Detect which cell encompasses the target text, then output its [X, Y] center coordinate. 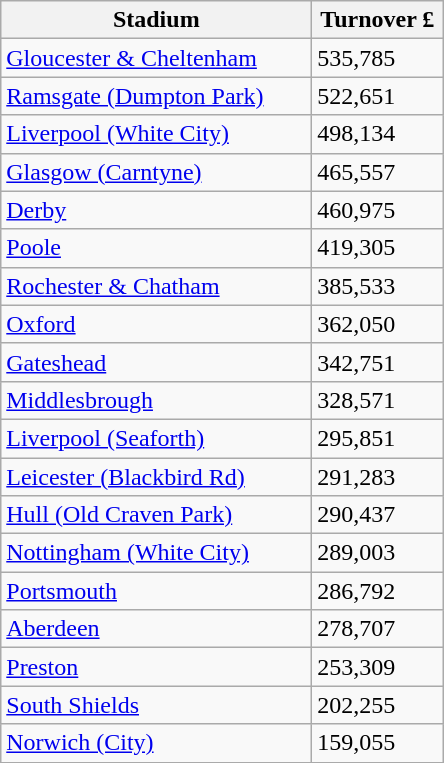
Poole [156, 248]
286,792 [378, 591]
419,305 [378, 248]
Turnover £ [378, 20]
Derby [156, 210]
289,003 [378, 553]
Gateshead [156, 362]
342,751 [378, 362]
Gloucester & Cheltenham [156, 58]
522,651 [378, 96]
Hull (Old Craven Park) [156, 515]
278,707 [378, 629]
Ramsgate (Dumpton Park) [156, 96]
Glasgow (Carntyne) [156, 172]
Aberdeen [156, 629]
Portsmouth [156, 591]
Norwich (City) [156, 743]
Middlesbrough [156, 400]
Stadium [156, 20]
Preston [156, 667]
385,533 [378, 286]
465,557 [378, 172]
295,851 [378, 438]
291,283 [378, 477]
South Shields [156, 705]
Liverpool (White City) [156, 134]
Rochester & Chatham [156, 286]
202,255 [378, 705]
Liverpool (Seaforth) [156, 438]
498,134 [378, 134]
362,050 [378, 324]
Leicester (Blackbird Rd) [156, 477]
159,055 [378, 743]
Nottingham (White City) [156, 553]
Oxford [156, 324]
460,975 [378, 210]
290,437 [378, 515]
535,785 [378, 58]
328,571 [378, 400]
253,309 [378, 667]
